Capture the cell that displays the provided text and extract its [x, y] central coordinate. 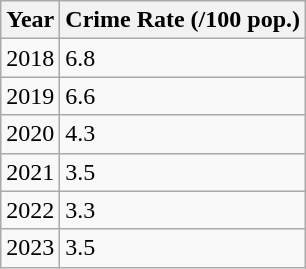
2022 [30, 210]
6.8 [183, 58]
Year [30, 20]
2020 [30, 134]
2021 [30, 172]
Crime Rate (/100 pop.) [183, 20]
4.3 [183, 134]
2018 [30, 58]
6.6 [183, 96]
2019 [30, 96]
3.3 [183, 210]
2023 [30, 248]
